Search for the cell housing the specified text and yield its [x, y] center coordinate. 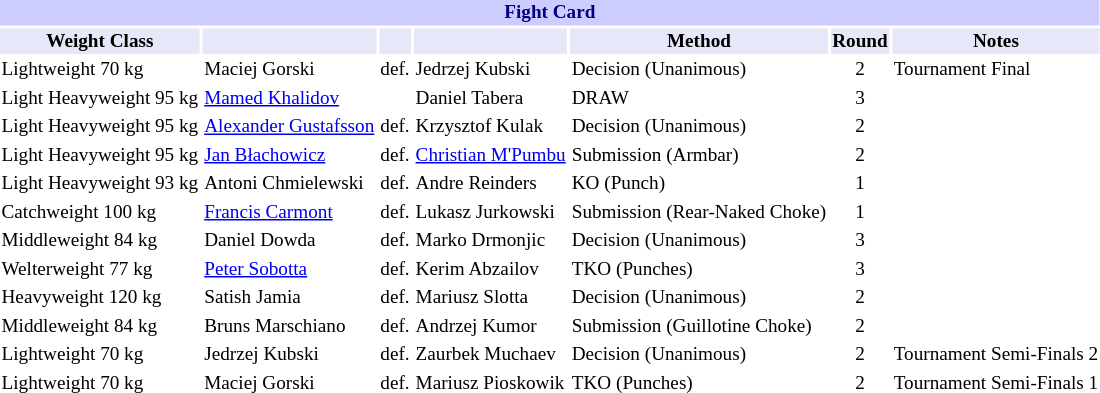
Bruns Marschiano [290, 327]
Notes [996, 41]
Satish Jamia [290, 298]
Fight Card [550, 13]
DRAW [698, 99]
Tournament Semi-Finals 2 [996, 355]
Daniel Dowda [290, 241]
Francis Carmont [290, 213]
TKO (Punches) [698, 269]
Submission (Rear-Naked Choke) [698, 213]
Tournament Final [996, 70]
Submission (Guillotine Choke) [698, 327]
Heavyweight 120 kg [100, 298]
Method [698, 41]
Daniel Tabera [490, 99]
Light Heavyweight 93 kg [100, 184]
Catchweight 100 kg [100, 213]
Welterweight 77 kg [100, 269]
Antoni Chmielewski [290, 184]
Kerim Abzailov [490, 269]
Andrzej Kumor [490, 327]
Weight Class [100, 41]
Zaurbek Muchaev [490, 355]
KO (Punch) [698, 184]
Submission (Armbar) [698, 155]
Jan Błachowicz [290, 155]
Lukasz Jurkowski [490, 213]
Mariusz Slotta [490, 298]
Christian M'Pumbu [490, 155]
Andre Reinders [490, 184]
Marko Drmonjic [490, 241]
Round [860, 41]
Krzysztof Kulak [490, 127]
Peter Sobotta [290, 269]
Mamed Khalidov [290, 99]
Alexander Gustafsson [290, 127]
Maciej Gorski [290, 70]
